Locate the cell with the specified text and output its [X, Y] center coordinate. 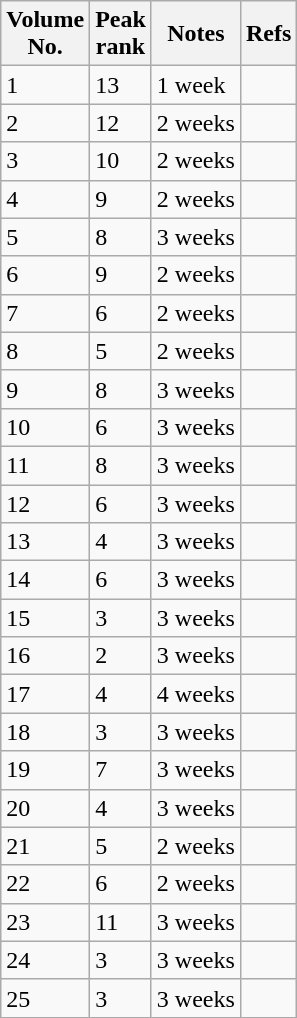
17 [46, 694]
Refs [268, 34]
21 [46, 846]
19 [46, 770]
16 [46, 656]
24 [46, 960]
23 [46, 922]
20 [46, 808]
18 [46, 732]
1 [46, 85]
14 [46, 580]
VolumeNo. [46, 34]
22 [46, 884]
1 week [196, 85]
25 [46, 998]
Notes [196, 34]
15 [46, 618]
Peakrank [121, 34]
4 weeks [196, 694]
